Extract the (X, Y) coordinate from the center of the cell holding the provided text.  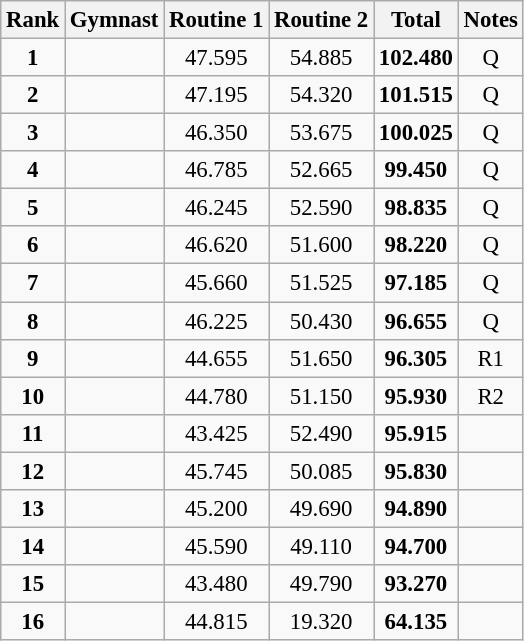
15 (33, 584)
43.480 (216, 584)
44.815 (216, 621)
53.675 (322, 133)
R2 (490, 396)
93.270 (416, 584)
10 (33, 396)
102.480 (416, 58)
49.790 (322, 584)
64.135 (416, 621)
98.220 (416, 245)
47.595 (216, 58)
95.930 (416, 396)
4 (33, 170)
46.245 (216, 208)
94.890 (416, 509)
96.655 (416, 321)
46.225 (216, 321)
13 (33, 509)
19.320 (322, 621)
96.305 (416, 358)
Notes (490, 20)
51.150 (322, 396)
Gymnast (114, 20)
3 (33, 133)
95.830 (416, 471)
1 (33, 58)
98.835 (416, 208)
Rank (33, 20)
95.915 (416, 433)
Routine 1 (216, 20)
7 (33, 283)
52.590 (322, 208)
11 (33, 433)
100.025 (416, 133)
54.320 (322, 95)
12 (33, 471)
51.650 (322, 358)
44.780 (216, 396)
52.665 (322, 170)
16 (33, 621)
49.690 (322, 509)
45.660 (216, 283)
46.620 (216, 245)
97.185 (416, 283)
9 (33, 358)
101.515 (416, 95)
5 (33, 208)
14 (33, 546)
52.490 (322, 433)
45.590 (216, 546)
45.745 (216, 471)
51.600 (322, 245)
50.085 (322, 471)
94.700 (416, 546)
Total (416, 20)
50.430 (322, 321)
R1 (490, 358)
44.655 (216, 358)
51.525 (322, 283)
46.785 (216, 170)
54.885 (322, 58)
46.350 (216, 133)
6 (33, 245)
45.200 (216, 509)
2 (33, 95)
47.195 (216, 95)
99.450 (416, 170)
43.425 (216, 433)
8 (33, 321)
49.110 (322, 546)
Routine 2 (322, 20)
